Return the (X, Y) coordinate for the center point of the cell that contains the specified text.  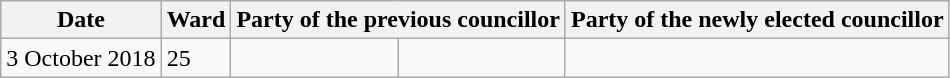
25 (196, 58)
Date (81, 20)
Party of the newly elected councillor (757, 20)
Ward (196, 20)
Party of the previous councillor (398, 20)
3 October 2018 (81, 58)
